From the cell containing the given text, extract its center point as (X, Y) coordinate. 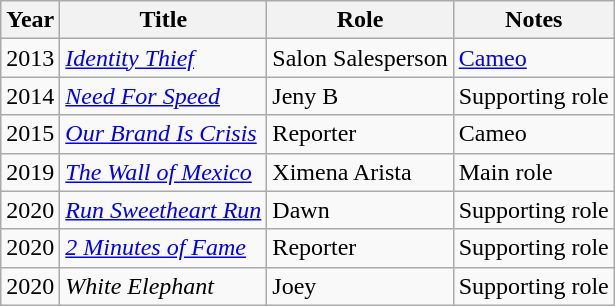
2014 (30, 96)
2015 (30, 134)
Jeny B (360, 96)
2 Minutes of Fame (164, 248)
Identity Thief (164, 58)
Main role (534, 172)
Title (164, 20)
The Wall of Mexico (164, 172)
Joey (360, 286)
Run Sweetheart Run (164, 210)
2019 (30, 172)
Dawn (360, 210)
Ximena Arista (360, 172)
Our Brand Is Crisis (164, 134)
White Elephant (164, 286)
Notes (534, 20)
Year (30, 20)
Need For Speed (164, 96)
2013 (30, 58)
Role (360, 20)
Salon Salesperson (360, 58)
